Capture the cell that displays the provided text and extract its [X, Y] central coordinate. 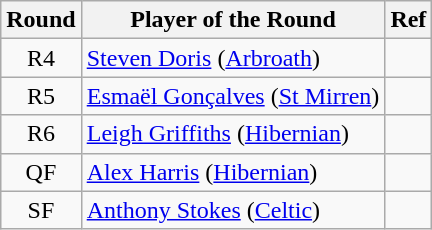
R4 [41, 58]
QF [41, 172]
Steven Doris (Arbroath) [233, 58]
Alex Harris (Hibernian) [233, 172]
R6 [41, 134]
R5 [41, 96]
Anthony Stokes (Celtic) [233, 210]
Player of the Round [233, 20]
SF [41, 210]
Ref [408, 20]
Leigh Griffiths (Hibernian) [233, 134]
Round [41, 20]
Esmaël Gonçalves (St Mirren) [233, 96]
